From the cell containing the given text, extract its center point as (X, Y) coordinate. 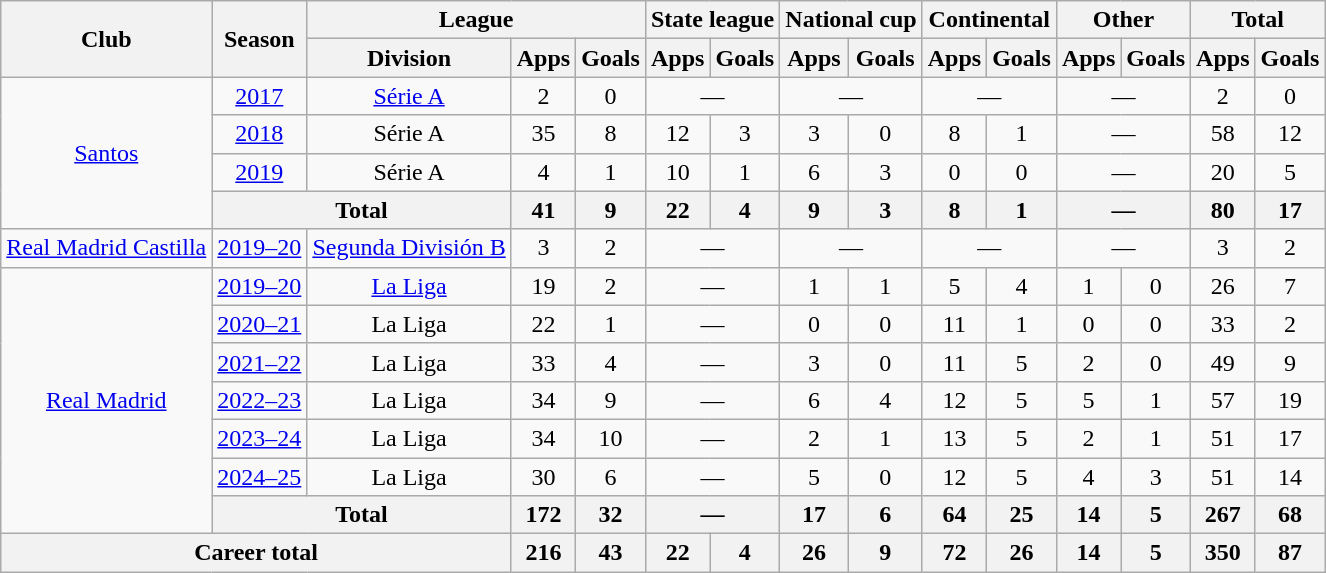
Santos (106, 153)
League (476, 20)
25 (1022, 515)
Real Madrid (106, 400)
216 (543, 553)
7 (1290, 286)
172 (543, 515)
49 (1223, 362)
267 (1223, 515)
68 (1290, 515)
National cup (851, 20)
20 (1223, 172)
13 (954, 438)
Segunda División B (409, 248)
2020–21 (260, 324)
32 (611, 515)
Continental (989, 20)
2022–23 (260, 400)
2023–24 (260, 438)
41 (543, 210)
80 (1223, 210)
Career total (256, 553)
87 (1290, 553)
2017 (260, 96)
2018 (260, 134)
2021–22 (260, 362)
Division (409, 58)
57 (1223, 400)
State league (712, 20)
2019 (260, 172)
58 (1223, 134)
2024–25 (260, 477)
Real Madrid Castilla (106, 248)
35 (543, 134)
30 (543, 477)
Club (106, 39)
64 (954, 515)
Season (260, 39)
350 (1223, 553)
72 (954, 553)
43 (611, 553)
Other (1123, 20)
